Determine the (x, y) coordinate at the center of the cell enclosing the given text.  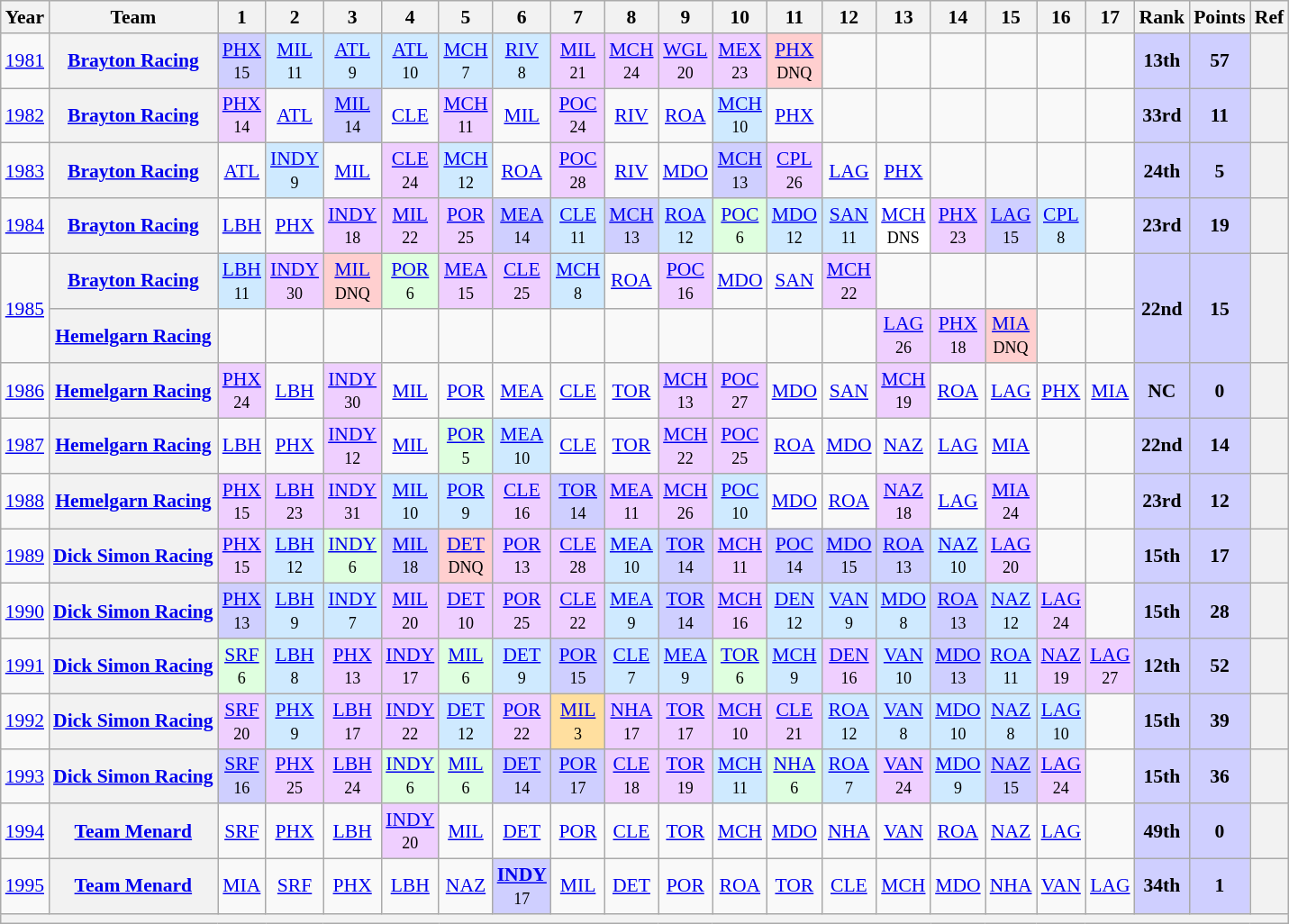
MCH8 (578, 281)
1983 (25, 171)
SRF20 (241, 720)
INDY7 (352, 611)
MDO9 (958, 776)
TOR17 (686, 720)
CLE21 (794, 720)
WGL20 (686, 61)
1991 (25, 666)
NAZ10 (958, 557)
CLE22 (578, 611)
1981 (25, 61)
CLE28 (578, 557)
12th (1162, 666)
1985 (25, 308)
MEA (522, 391)
CLE7 (631, 666)
MIA24 (1011, 501)
1989 (25, 557)
VAN24 (904, 776)
INDY18 (352, 225)
MIL22 (410, 225)
ATL10 (410, 61)
MEA15 (465, 281)
MIL18 (410, 557)
NC (1162, 391)
MCH16 (740, 611)
DET10 (465, 611)
NHA6 (794, 776)
LBH23 (295, 501)
1986 (25, 391)
49th (1162, 832)
1987 (25, 447)
SRF16 (241, 776)
MIL20 (410, 611)
CLE16 (522, 501)
DEN12 (794, 611)
8 (631, 17)
NAZ19 (1061, 666)
POR17 (578, 776)
7 (578, 17)
LBH9 (295, 611)
LAG10 (1061, 720)
39 (1220, 720)
INDY22 (410, 720)
POC28 (578, 171)
MDO8 (904, 611)
CLE18 (631, 776)
2 (295, 17)
1982 (25, 115)
4 (410, 17)
POR5 (465, 447)
1993 (25, 776)
ROA7 (849, 776)
POR13 (522, 557)
NAZ12 (1011, 611)
MILDNQ (352, 281)
POR6 (410, 281)
MIL10 (410, 501)
INDY31 (352, 501)
VAN9 (849, 611)
MCH26 (686, 501)
POC24 (578, 115)
1992 (25, 720)
Points (1220, 17)
Ref (1269, 17)
Rank (1162, 17)
MDO13 (958, 666)
MIL14 (352, 115)
POC25 (740, 447)
1988 (25, 501)
NAZ15 (1011, 776)
PHX24 (241, 391)
MCHDNS (904, 225)
13th (1162, 61)
INDY20 (410, 832)
TOR19 (686, 776)
MDO12 (794, 225)
CPL8 (1061, 225)
LAG15 (1011, 225)
LAG26 (904, 335)
MIL11 (295, 61)
LAG20 (1011, 557)
VAN10 (904, 666)
LBH17 (352, 720)
LAG27 (1110, 666)
DET14 (522, 776)
6 (522, 17)
MCH19 (904, 391)
ATL9 (352, 61)
INDY12 (352, 447)
POC14 (794, 557)
PHX18 (958, 335)
CPL26 (794, 171)
POR15 (578, 666)
36 (1220, 776)
DETDNQ (465, 557)
1990 (25, 611)
MIADNQ (1011, 335)
28 (1220, 611)
PHX14 (241, 115)
MCH24 (631, 61)
POC16 (686, 281)
CLE11 (578, 225)
DET12 (465, 720)
MDO10 (958, 720)
MCH9 (794, 666)
MCH7 (465, 61)
MEA11 (631, 501)
INDY9 (295, 171)
Team (133, 17)
DEN16 (849, 666)
PHX9 (295, 720)
10 (740, 17)
MDO15 (849, 557)
9 (686, 17)
POR22 (522, 720)
TOR6 (740, 666)
24th (1162, 171)
1994 (25, 832)
57 (1220, 61)
3 (352, 17)
LBH8 (295, 666)
LBH11 (241, 281)
MIL3 (578, 720)
LBH12 (295, 557)
PHX25 (295, 776)
MEA14 (522, 225)
DET9 (522, 666)
NAZ18 (904, 501)
NAZ8 (1011, 720)
MCH12 (465, 171)
34th (1162, 886)
MEX23 (740, 61)
33rd (1162, 115)
1984 (25, 225)
CLE25 (522, 281)
1995 (25, 886)
RIV8 (522, 61)
SAN11 (849, 225)
SRF6 (241, 666)
POC6 (740, 225)
PHX23 (958, 225)
POC10 (740, 501)
19 (1220, 225)
VAN8 (904, 720)
52 (1220, 666)
13 (904, 17)
POR9 (465, 501)
POC27 (740, 391)
NHA17 (631, 720)
16 (1061, 17)
CLE24 (410, 171)
LBH24 (352, 776)
ROA11 (1011, 666)
PHXDNQ (794, 61)
MIL21 (578, 61)
Year (25, 17)
